Identify which cell holds the provided text, then report its (x, y) central coordinate. 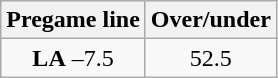
LA –7.5 (74, 58)
52.5 (210, 58)
Pregame line (74, 20)
Over/under (210, 20)
